Detect which cell encompasses the target text, then output its (X, Y) center coordinate. 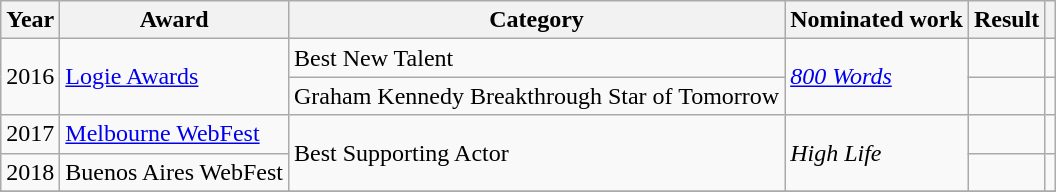
Graham Kennedy Breakthrough Star of Tomorrow (536, 96)
Year (30, 20)
Result (1006, 20)
Best New Talent (536, 58)
800 Words (877, 77)
2018 (30, 172)
2016 (30, 77)
Nominated work (877, 20)
Best Supporting Actor (536, 153)
Melbourne WebFest (174, 134)
Buenos Aires WebFest (174, 172)
Category (536, 20)
High Life (877, 153)
Logie Awards (174, 77)
2017 (30, 134)
Award (174, 20)
